Pinpoint the cell where the given text exists, returning its (x, y) midpoint coordinate. 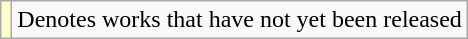
Denotes works that have not yet been released (240, 20)
